Determine the [X, Y] coordinate at the center of the cell enclosing the given text.  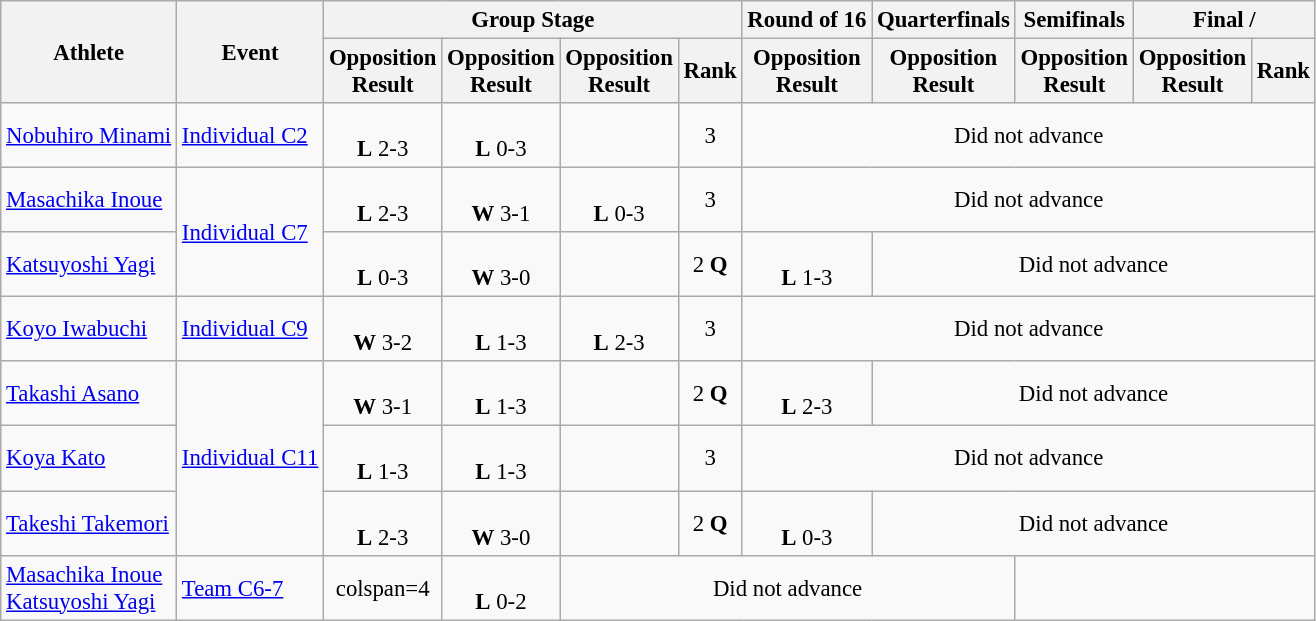
Final / [1224, 20]
L 0-2 [501, 588]
Athlete [89, 52]
W 3-2 [383, 330]
Masachika InoueKatsuyoshi Yagi [89, 588]
Individual C11 [250, 459]
Team C6-7 [250, 588]
Event [250, 52]
Koya Kato [89, 458]
Individual C7 [250, 232]
Semifinals [1074, 20]
Masachika Inoue [89, 200]
Individual C9 [250, 330]
Individual C2 [250, 136]
Katsuyoshi Yagi [89, 264]
Round of 16 [807, 20]
Takashi Asano [89, 394]
Nobuhiro Minami [89, 136]
Group Stage [533, 20]
Koyo Iwabuchi [89, 330]
colspan=4 [383, 588]
Quarterfinals [944, 20]
Takeshi Takemori [89, 524]
